For the text-containing cell, return its midpoint in [x, y] coordinate format. 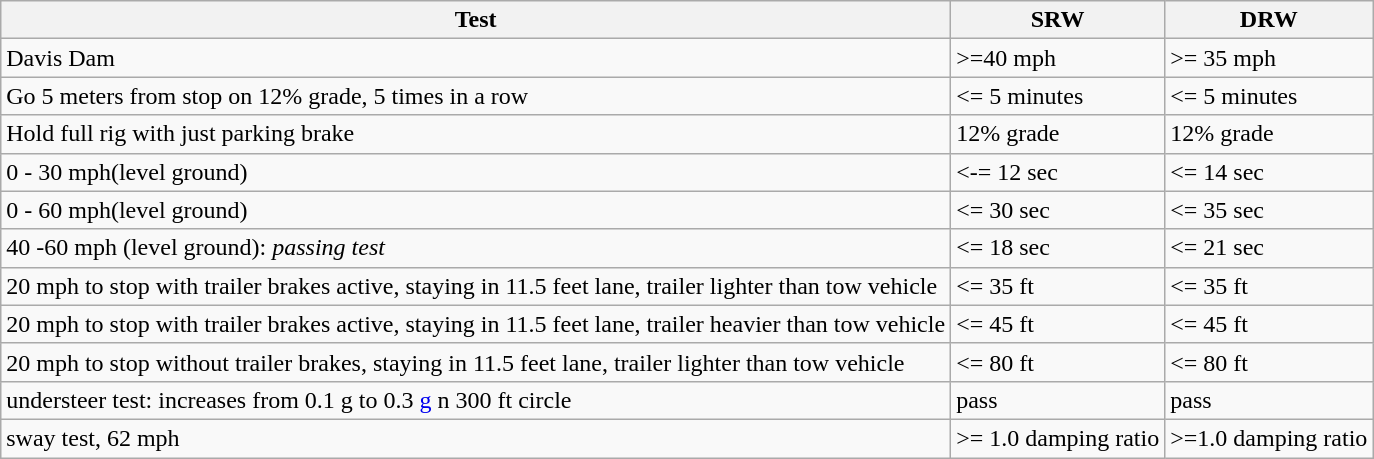
understeer test: increases from 0.1 g to 0.3 g n 300 ft circle [476, 400]
>=1.0 damping ratio [1269, 438]
20 mph to stop with trailer brakes active, staying in 11.5 feet lane, trailer lighter than tow vehicle [476, 286]
40 -60 mph (level ground): passing test [476, 248]
sway test, 62 mph [476, 438]
Davis Dam [476, 58]
<= 21 sec [1269, 248]
DRW [1269, 20]
<= 18 sec [1058, 248]
Test [476, 20]
>= 35 mph [1269, 58]
<-= 12 sec [1058, 172]
0 - 60 mph(level ground) [476, 210]
Hold full rig with just parking brake [476, 134]
Go 5 meters from stop on 12% grade, 5 times in a row [476, 96]
SRW [1058, 20]
<= 14 sec [1269, 172]
<= 30 sec [1058, 210]
<= 35 sec [1269, 210]
20 mph to stop without trailer brakes, staying in 11.5 feet lane, trailer lighter than tow vehicle [476, 362]
20 mph to stop with trailer brakes active, staying in 11.5 feet lane, trailer heavier than tow vehicle [476, 324]
>=40 mph [1058, 58]
>= 1.0 damping ratio [1058, 438]
0 - 30 mph(level ground) [476, 172]
